Locate the cell with the specified text and output its [X, Y] center coordinate. 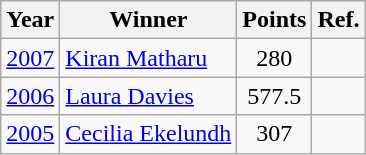
Kiran Matharu [148, 58]
Winner [148, 20]
Ref. [338, 20]
280 [274, 58]
2007 [30, 58]
Laura Davies [148, 96]
2005 [30, 134]
2006 [30, 96]
Points [274, 20]
Cecilia Ekelundh [148, 134]
Year [30, 20]
577.5 [274, 96]
307 [274, 134]
